Find where the given text appears and provide that cell's center as [X, Y] coordinate. 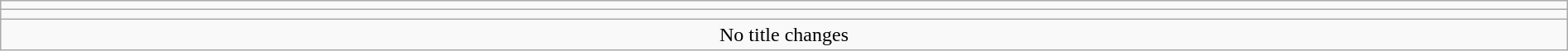
No title changes [784, 35]
